Extract the (X, Y) coordinate from the center of the cell holding the provided text.  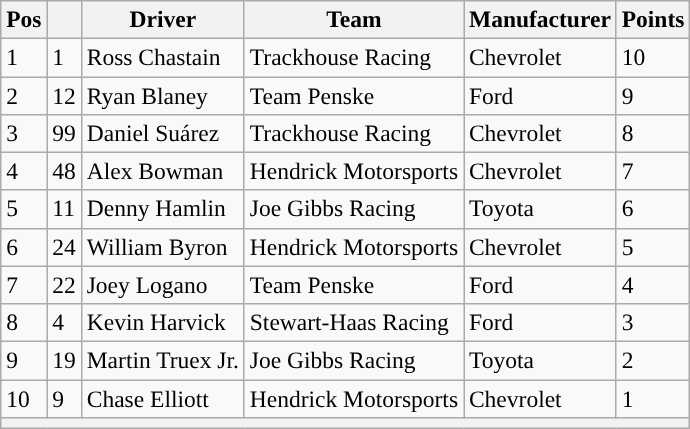
Joey Logano (162, 285)
Denny Hamlin (162, 209)
19 (64, 360)
Driver (162, 19)
Pos (24, 19)
Team (354, 19)
Daniel Suárez (162, 133)
99 (64, 133)
11 (64, 209)
Martin Truex Jr. (162, 360)
48 (64, 171)
Manufacturer (540, 19)
Ross Chastain (162, 57)
Kevin Harvick (162, 322)
Stewart-Haas Racing (354, 322)
Ryan Blaney (162, 95)
Points (653, 19)
22 (64, 285)
12 (64, 95)
Alex Bowman (162, 171)
24 (64, 247)
William Byron (162, 247)
Chase Elliott (162, 398)
